Identify which cell holds the provided text, then report its (x, y) central coordinate. 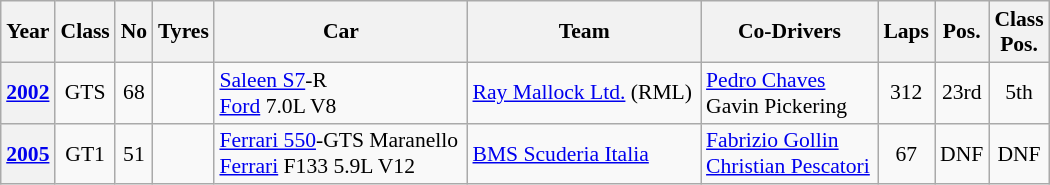
GTS (85, 92)
Ray Mallock Ltd. (RML) (584, 92)
Saleen S7-RFord 7.0L V8 (340, 92)
No (134, 32)
Co-Drivers (790, 32)
ClassPos. (1019, 32)
5th (1019, 92)
67 (906, 154)
2005 (28, 154)
2002 (28, 92)
23rd (962, 92)
Tyres (183, 32)
51 (134, 154)
Car (340, 32)
312 (906, 92)
Pos. (962, 32)
Ferrari 550-GTS MaranelloFerrari F133 5.9L V12 (340, 154)
Year (28, 32)
68 (134, 92)
Laps (906, 32)
Fabrizio Gollin Christian Pescatori (790, 154)
Team (584, 32)
Class (85, 32)
GT1 (85, 154)
Pedro Chaves Gavin Pickering (790, 92)
BMS Scuderia Italia (584, 154)
